Search for the cell housing the specified text and yield its (x, y) center coordinate. 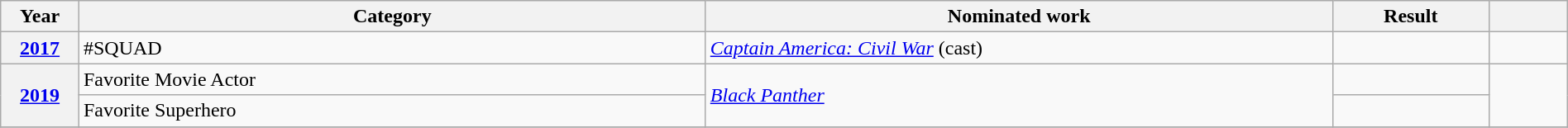
Nominated work (1019, 17)
Category (392, 17)
Black Panther (1019, 95)
2019 (40, 95)
#SQUAD (392, 48)
Result (1411, 17)
Favorite Movie Actor (392, 79)
Captain America: Civil War (cast) (1019, 48)
Year (40, 17)
2017 (40, 48)
Favorite Superhero (392, 111)
